Search for the cell housing the specified text and yield its (x, y) center coordinate. 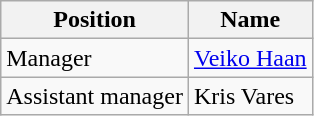
Veiko Haan (250, 58)
Kris Vares (250, 96)
Assistant manager (95, 96)
Name (250, 20)
Manager (95, 58)
Position (95, 20)
